Extract the (x, y) coordinate from the center of the cell holding the provided text.  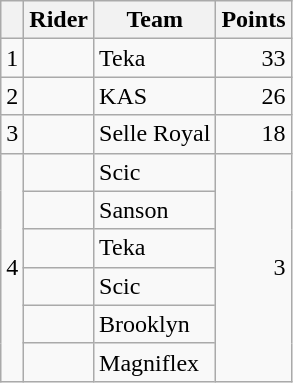
1 (12, 58)
Sanson (155, 210)
33 (254, 58)
KAS (155, 96)
Magniflex (155, 362)
26 (254, 96)
Selle Royal (155, 134)
2 (12, 96)
Rider (59, 20)
Points (254, 20)
Team (155, 20)
4 (12, 267)
Brooklyn (155, 324)
18 (254, 134)
